Return the [X, Y] coordinate for the center point of the cell that contains the specified text.  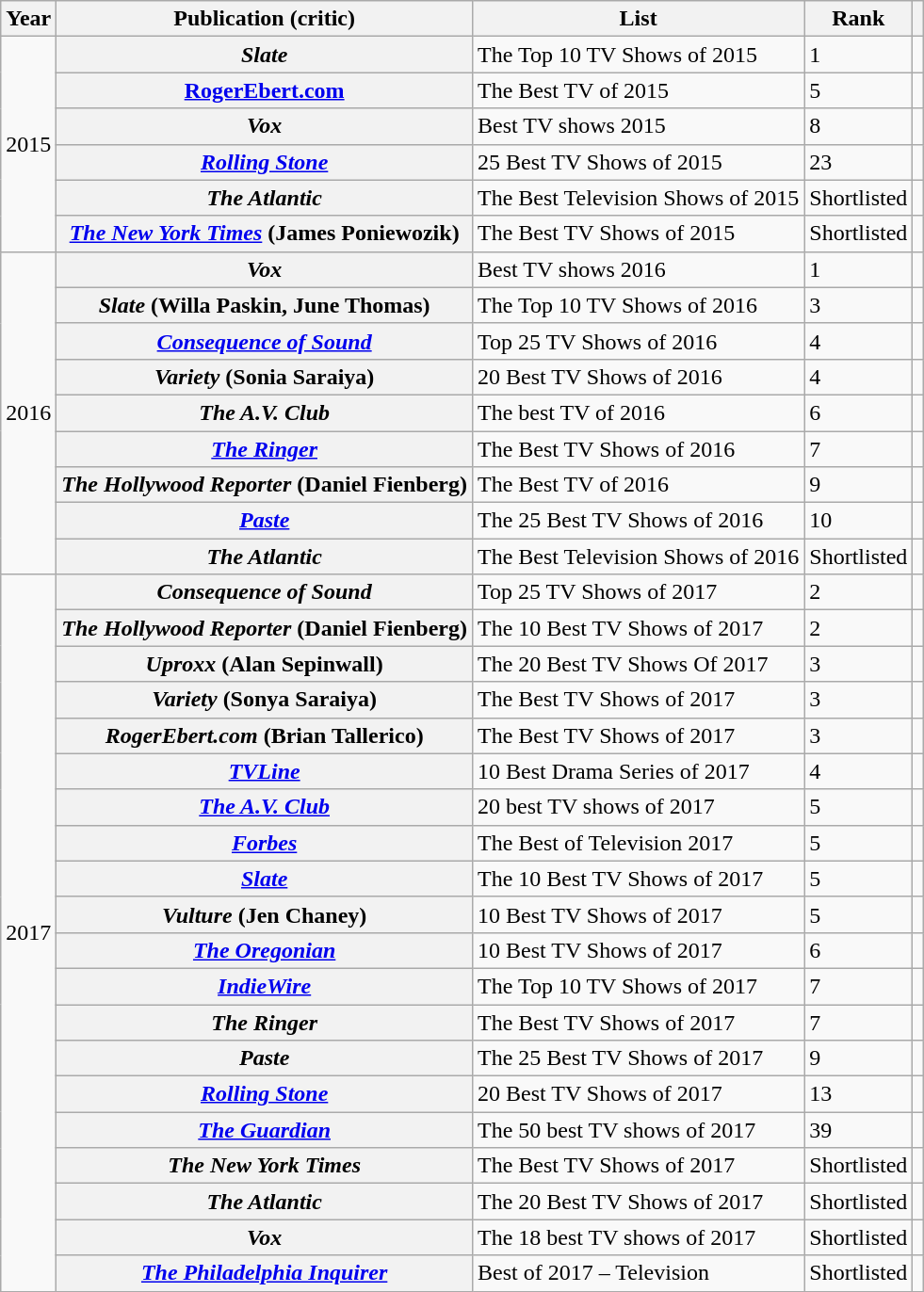
RogerEbert.com [265, 90]
The Oregonian [265, 950]
Uproxx (Alan Sepinwall) [265, 664]
TVLine [265, 771]
23 [859, 162]
The Best TV of 2016 [638, 485]
The 25 Best TV Shows of 2016 [638, 521]
The Best of Television 2017 [638, 843]
Forbes [265, 843]
The Top 10 TV Shows of 2017 [638, 986]
The New York Times (James Poniewozik) [265, 234]
2015 [28, 144]
20 best TV shows of 2017 [638, 807]
25 Best TV Shows of 2015 [638, 162]
The Best TV Shows of 2016 [638, 449]
The 20 Best TV Shows Of 2017 [638, 664]
Best TV shows 2016 [638, 269]
The Best Television Shows of 2016 [638, 557]
The best TV of 2016 [638, 412]
Best TV shows 2015 [638, 126]
Vulture (Jen Chaney) [265, 914]
39 [859, 1130]
13 [859, 1094]
The Best Television Shows of 2015 [638, 198]
Top 25 TV Shows of 2016 [638, 341]
The New York Times [265, 1166]
RogerEbert.com (Brian Tallerico) [265, 735]
Best of 2017 – Television [638, 1273]
The 25 Best TV Shows of 2017 [638, 1058]
The Philadelphia Inquirer [265, 1273]
2016 [28, 412]
Year [28, 19]
The 20 Best TV Shows of 2017 [638, 1202]
Slate (Willa Paskin, June Thomas) [265, 305]
The Top 10 TV Shows of 2015 [638, 55]
The Guardian [265, 1130]
20 Best TV Shows of 2016 [638, 377]
List [638, 19]
Top 25 TV Shows of 2017 [638, 592]
The 50 best TV shows of 2017 [638, 1130]
The 18 best TV shows of 2017 [638, 1237]
Variety (Sonia Saraiya) [265, 377]
The Top 10 TV Shows of 2016 [638, 305]
10 Best Drama Series of 2017 [638, 771]
20 Best TV Shows of 2017 [638, 1094]
The Best TV of 2015 [638, 90]
8 [859, 126]
Variety (Sonya Saraiya) [265, 700]
Publication (critic) [265, 19]
Rank [859, 19]
IndieWire [265, 986]
10 [859, 521]
2017 [28, 932]
The Best TV Shows of 2015 [638, 234]
